Pinpoint the cell where the given text exists, returning its (x, y) midpoint coordinate. 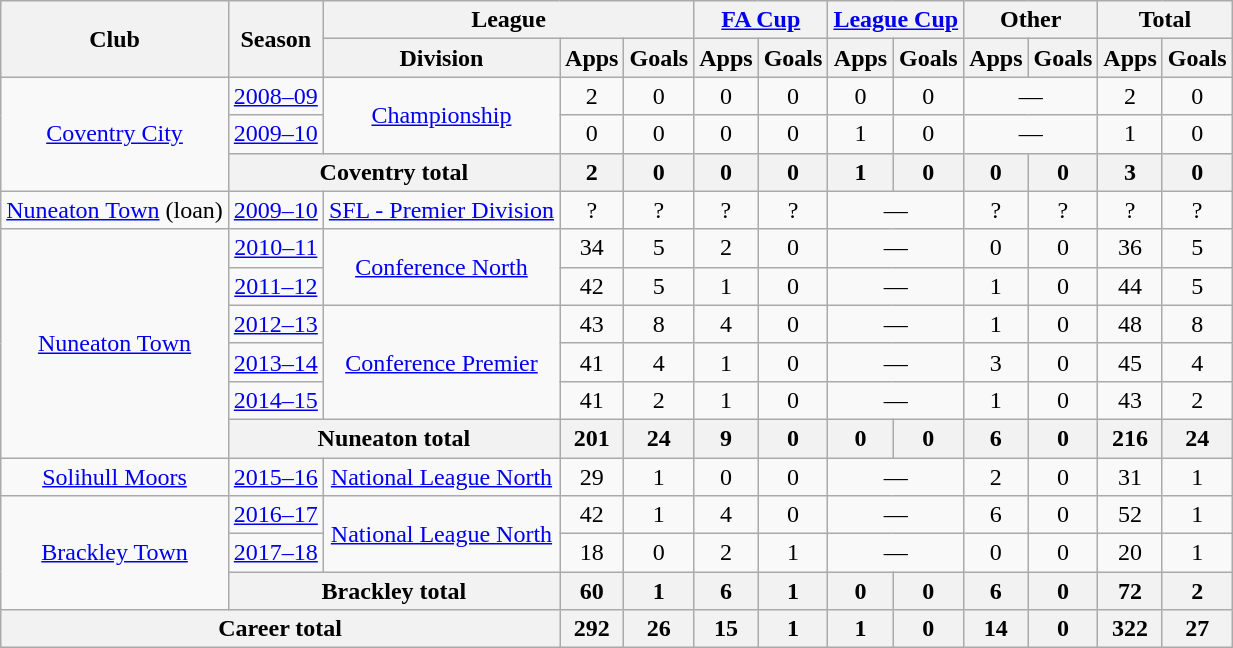
2010–11 (276, 248)
45 (1130, 362)
34 (592, 248)
League Cup (896, 20)
League (508, 20)
Coventry City (115, 134)
2017–18 (276, 553)
Brackley Town (115, 553)
SFL - Premier Division (441, 210)
31 (1130, 477)
Nuneaton Town (loan) (115, 210)
Career total (280, 629)
20 (1130, 553)
201 (592, 438)
60 (592, 591)
2015–16 (276, 477)
Nuneaton Town (115, 343)
27 (1197, 629)
2011–12 (276, 286)
Solihull Moors (115, 477)
216 (1130, 438)
Conference Premier (441, 362)
292 (592, 629)
14 (996, 629)
9 (726, 438)
Club (115, 39)
2008–09 (276, 96)
Other (1031, 20)
Season (276, 39)
FA Cup (761, 20)
2012–13 (276, 324)
2014–15 (276, 400)
48 (1130, 324)
322 (1130, 629)
2013–14 (276, 362)
15 (726, 629)
Division (441, 58)
Total (1165, 20)
29 (592, 477)
Brackley total (394, 591)
52 (1130, 515)
Nuneaton total (394, 438)
Coventry total (394, 172)
26 (659, 629)
Conference North (441, 267)
44 (1130, 286)
2016–17 (276, 515)
18 (592, 553)
Championship (441, 115)
36 (1130, 248)
72 (1130, 591)
